For the text-containing cell, return its midpoint in [X, Y] coordinate format. 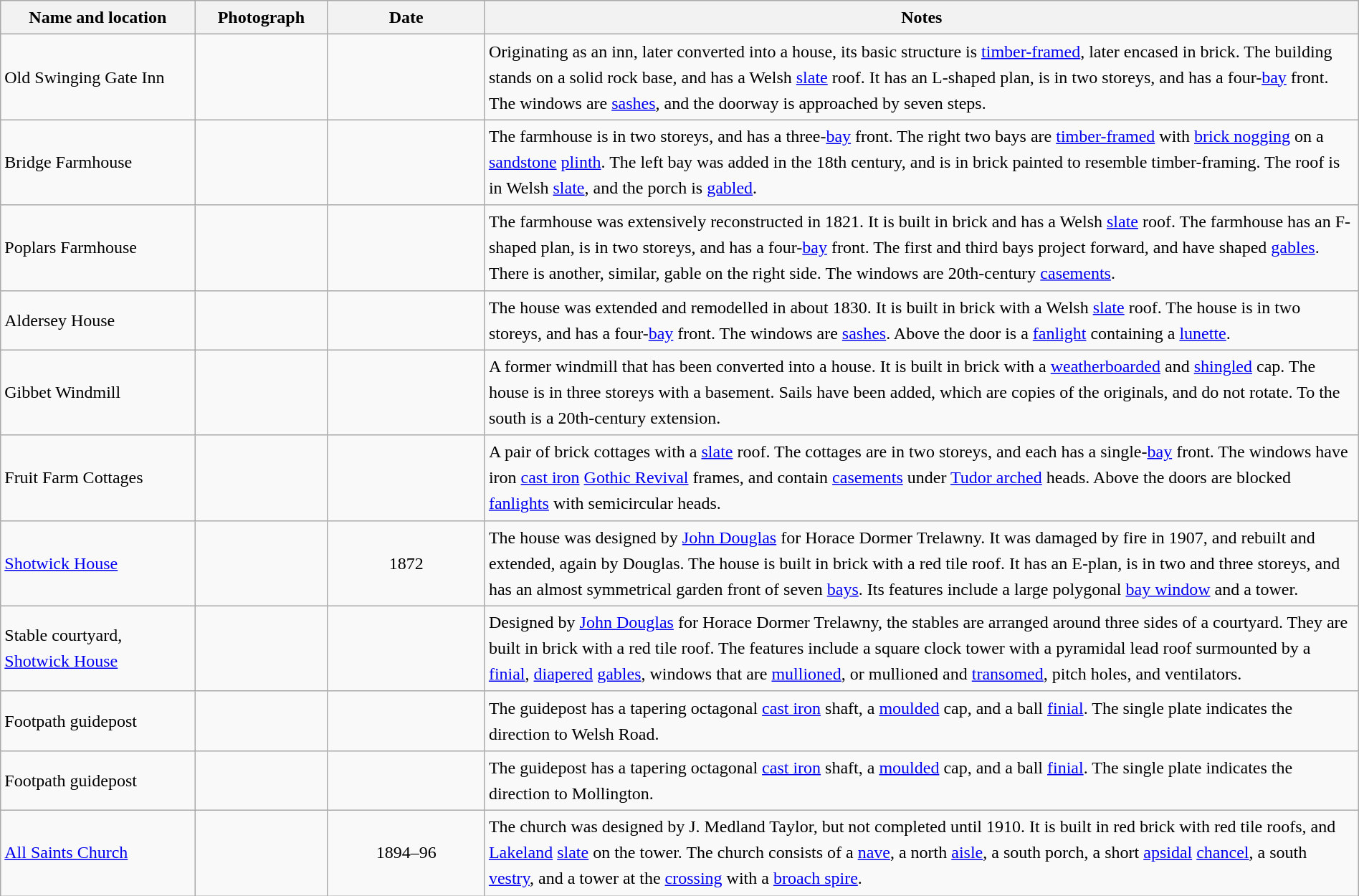
Name and location [97, 17]
Bridge Farmhouse [97, 162]
Shotwick House [97, 563]
Fruit Farm Cottages [97, 477]
1894–96 [406, 853]
The guidepost has a tapering octagonal cast iron shaft, a moulded cap, and a ball finial. The single plate indicates the direction to Welsh Road. [922, 721]
Date [406, 17]
Old Swinging Gate Inn [97, 77]
Aldersey House [97, 320]
1872 [406, 563]
The guidepost has a tapering octagonal cast iron shaft, a moulded cap, and a ball finial. The single plate indicates the direction to Mollington. [922, 780]
All Saints Church [97, 853]
Photograph [261, 17]
Stable courtyard,Shotwick House [97, 648]
Gibbet Windmill [97, 393]
Notes [922, 17]
Poplars Farmhouse [97, 248]
